Search for the cell housing the specified text and yield its [X, Y] center coordinate. 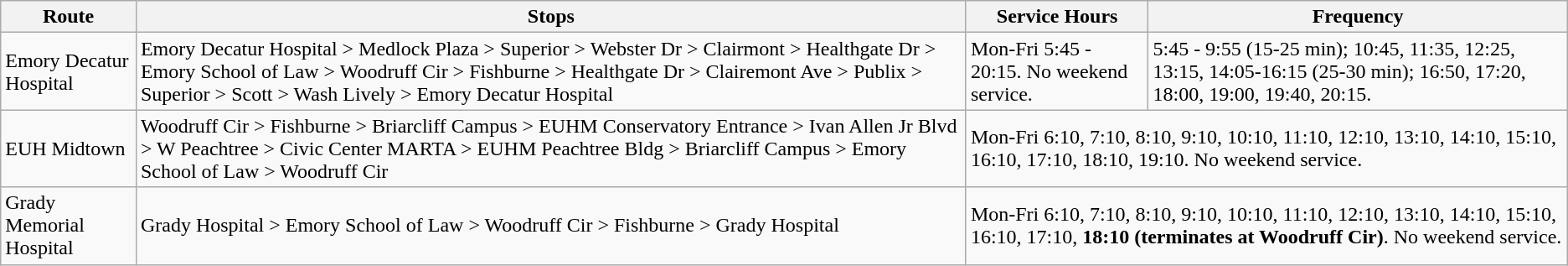
Mon-Fri 6:10, 7:10, 8:10, 9:10, 10:10, 11:10, 12:10, 13:10, 14:10, 15:10, 16:10, 17:10, 18:10, 19:10. No weekend service. [1266, 149]
Service Hours [1057, 17]
Route [69, 17]
Frequency [1358, 17]
Mon-Fri 6:10, 7:10, 8:10, 9:10, 10:10, 11:10, 12:10, 13:10, 14:10, 15:10, 16:10, 17:10, 18:10 (terminates at Woodruff Cir). No weekend service. [1266, 226]
5:45 - 9:55 (15-25 min); 10:45, 11:35, 12:25, 13:15, 14:05-16:15 (25-30 min); 16:50, 17:20, 18:00, 19:00, 19:40, 20:15. [1358, 71]
Emory Decatur Hospital [69, 71]
EUH Midtown [69, 149]
Mon-Fri 5:45 - 20:15. No weekend service. [1057, 71]
Grady Hospital > Emory School of Law > Woodruff Cir > Fishburne > Grady Hospital [551, 226]
Grady Memorial Hospital [69, 226]
Stops [551, 17]
